Locate the cell with the specified text and output its [x, y] center coordinate. 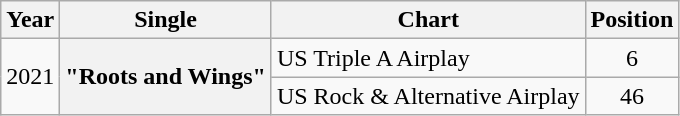
Single [166, 20]
6 [632, 58]
Chart [428, 20]
US Rock & Alternative Airplay [428, 96]
Year [30, 20]
Position [632, 20]
"Roots and Wings" [166, 77]
2021 [30, 77]
46 [632, 96]
US Triple A Airplay [428, 58]
